Locate the cell with the specified text and output its (x, y) center coordinate. 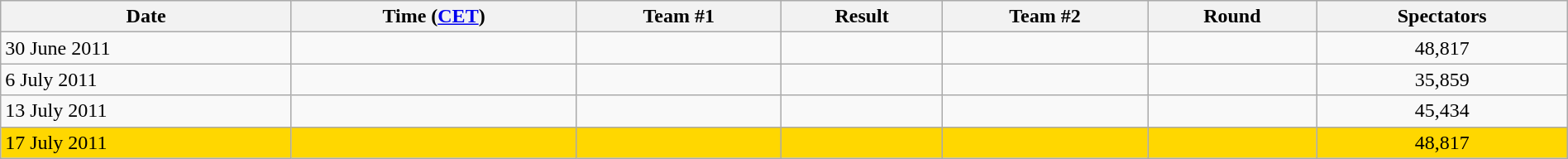
45,434 (1442, 111)
17 July 2011 (146, 142)
Round (1232, 17)
Team #1 (679, 17)
Spectators (1442, 17)
13 July 2011 (146, 111)
6 July 2011 (146, 79)
30 June 2011 (146, 48)
Time (CET) (433, 17)
Date (146, 17)
Result (862, 17)
Team #2 (1045, 17)
35,859 (1442, 79)
